Output the (x, y) coordinate of the center of the cell containing the given text.  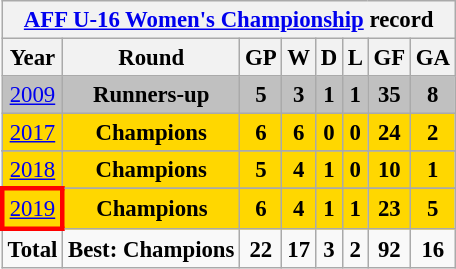
92 (389, 250)
2009 (32, 95)
16 (432, 250)
2019 (32, 210)
W (298, 58)
GA (432, 58)
2017 (32, 133)
Runners-up (152, 95)
AFF U-16 Women's Championship record (228, 20)
L (355, 58)
23 (389, 210)
GF (389, 58)
Round (152, 58)
D (328, 58)
Total (32, 250)
22 (261, 250)
Year (32, 58)
35 (389, 95)
Best: Champions (152, 250)
2018 (32, 170)
17 (298, 250)
8 (432, 95)
GP (261, 58)
10 (389, 170)
24 (389, 133)
